From the cell containing the given text, extract its center point as (X, Y) coordinate. 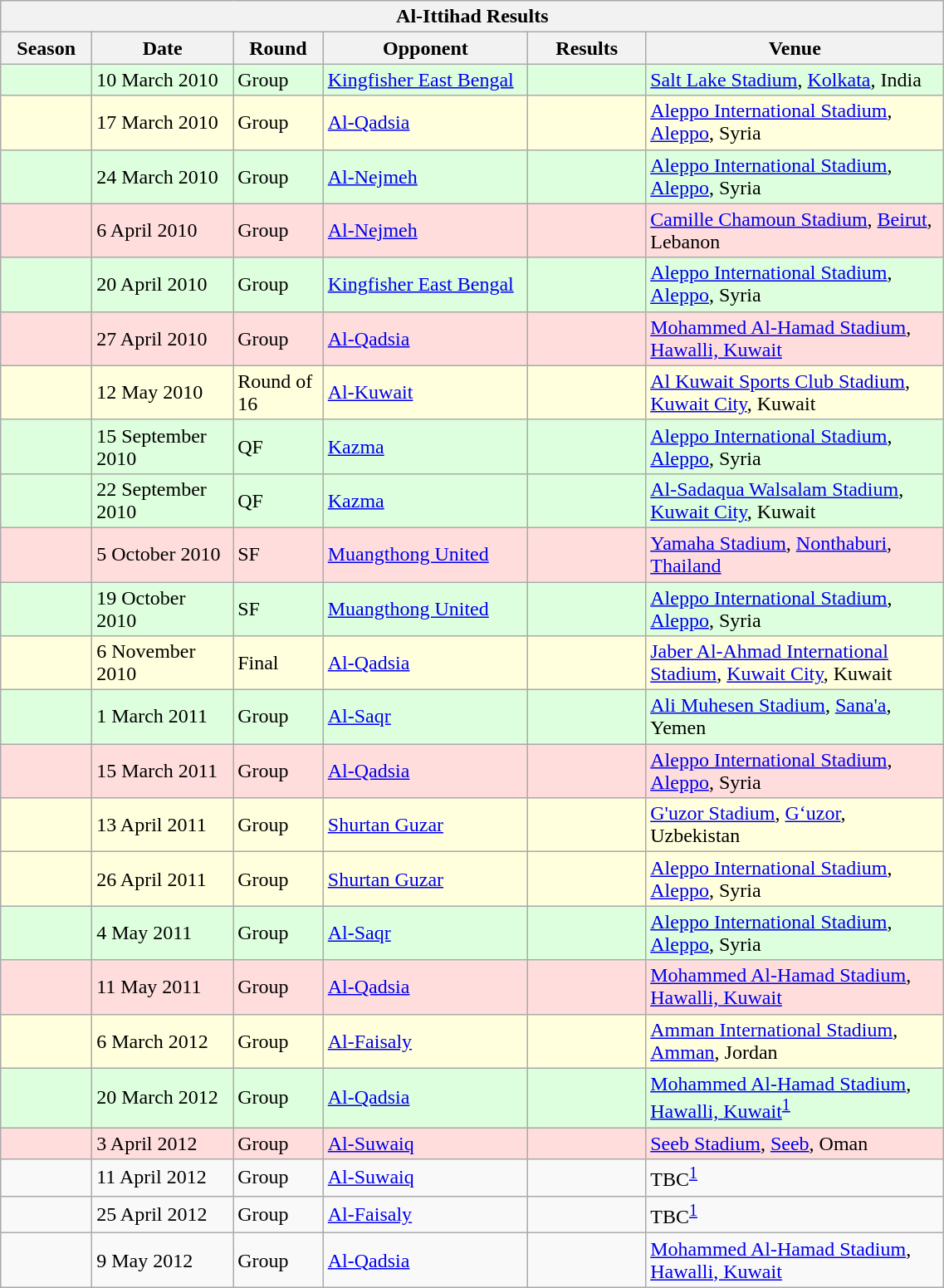
Final (279, 663)
Al-Sadaqua Walsalam Stadium, Kuwait City, Kuwait (795, 500)
20 April 2010 (163, 284)
15 March 2011 (163, 771)
10 March 2010 (163, 80)
Round of 16 (279, 392)
19 October 2010 (163, 608)
3 April 2012 (163, 1144)
1 March 2011 (163, 717)
5 October 2010 (163, 555)
Jaber Al-Ahmad International Stadium, Kuwait City, Kuwait (795, 663)
Mohammed Al-Hamad Stadium, Hawalli, Kuwait1 (795, 1098)
27 April 2010 (163, 339)
Al Kuwait Sports Club Stadium, Kuwait City, Kuwait (795, 392)
25 April 2012 (163, 1214)
Ali Muhesen Stadium, Sana'a, Yemen (795, 717)
17 March 2010 (163, 123)
11 May 2011 (163, 987)
4 May 2011 (163, 933)
Camille Chamoun Stadium, Beirut, Lebanon (795, 231)
26 April 2011 (163, 879)
6 November 2010 (163, 663)
6 April 2010 (163, 231)
Al-Kuwait (425, 392)
15 September 2010 (163, 447)
Salt Lake Stadium, Kolkata, India (795, 80)
9 May 2012 (163, 1261)
Venue (795, 48)
Al-Ittihad Results (472, 17)
22 September 2010 (163, 500)
20 March 2012 (163, 1098)
Season (46, 48)
Round (279, 48)
Yamaha Stadium, Nonthaburi, Thailand (795, 555)
12 May 2010 (163, 392)
G'uzor Stadium, G‘uzor, Uzbekistan (795, 825)
Opponent (425, 48)
Seeb Stadium, Seeb, Oman (795, 1144)
Results (587, 48)
Date (163, 48)
13 April 2011 (163, 825)
24 March 2010 (163, 176)
11 April 2012 (163, 1178)
Amman International Stadium, Amman, Jordan (795, 1041)
6 March 2012 (163, 1041)
